Detect which cell encompasses the target text, then output its (x, y) center coordinate. 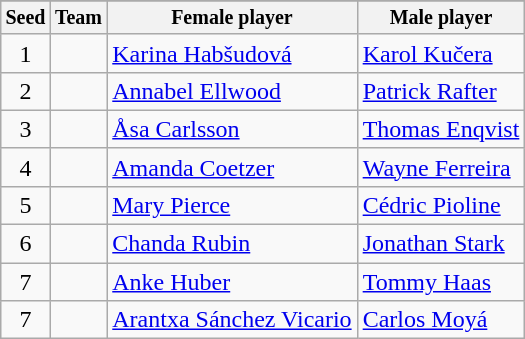
5 (26, 205)
Wayne Ferreira (441, 167)
Jonathan Stark (441, 244)
Patrick Rafter (441, 91)
Female player (232, 18)
2 (26, 91)
Karina Habšudová (232, 53)
Anke Huber (232, 282)
Arantxa Sánchez Vicario (232, 320)
1 (26, 53)
Male player (441, 18)
Seed (26, 18)
Carlos Moyá (441, 320)
Thomas Enqvist (441, 129)
Mary Pierce (232, 205)
Amanda Coetzer (232, 167)
4 (26, 167)
Karol Kučera (441, 53)
6 (26, 244)
Tommy Haas (441, 282)
3 (26, 129)
Annabel Ellwood (232, 91)
Chanda Rubin (232, 244)
Team (78, 18)
Åsa Carlsson (232, 129)
Cédric Pioline (441, 205)
